Capture the cell that displays the provided text and extract its [X, Y] central coordinate. 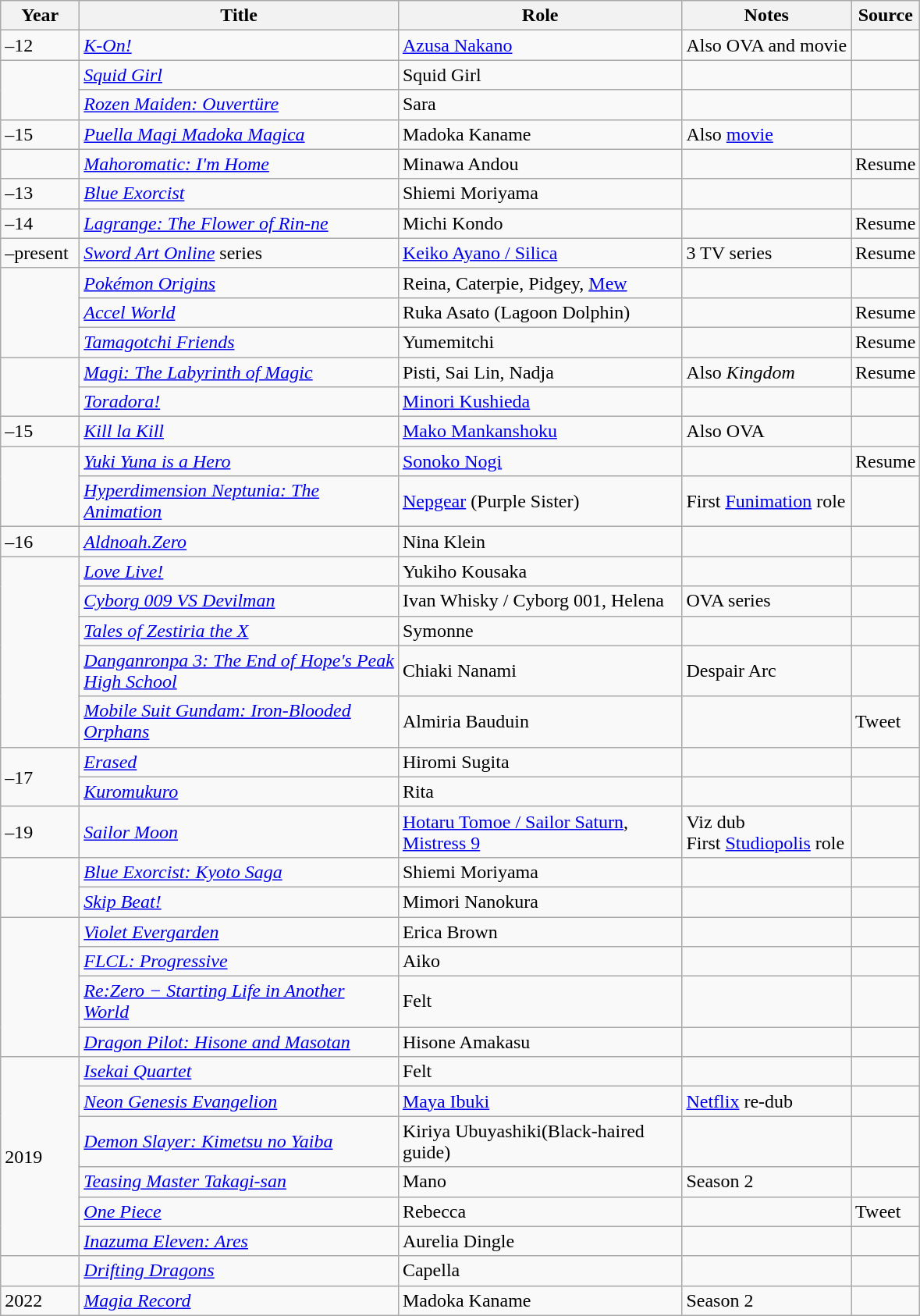
Maya Ibuki [540, 1101]
Pisti, Sai Lin, Nadja [540, 372]
Also OVA and movie [766, 45]
Rebecca [540, 1211]
Viz dubFirst Studiopolis role [766, 832]
2022 [41, 1300]
Capella [540, 1271]
–17 [41, 777]
Minori Kushieda [540, 402]
Yumemitchi [540, 342]
Also movie [766, 134]
Sailor Moon [239, 832]
Year [41, 16]
Hiromi Sugita [540, 762]
Erased [239, 762]
Accel World [239, 312]
Aldnoah.Zero [239, 542]
Mako Mankanshoku [540, 432]
Isekai Quartet [239, 1072]
Ivan Whisky / Cyborg 001, Helena [540, 601]
One Piece [239, 1211]
Yuki Yuna is a Hero [239, 461]
Teasing Master Takagi-san [239, 1182]
Puella Magi Madoka Magica [239, 134]
Michi Kondo [540, 223]
Neon Genesis Evangelion [239, 1101]
Kiriya Ubuyashiki(Black-haired guide) [540, 1141]
Netflix re-dub [766, 1101]
Toradora! [239, 402]
Hyperdimension Neptunia: The Animation [239, 501]
Blue Exorcist: Kyoto Saga [239, 872]
FLCL: Progressive [239, 962]
3 TV series [766, 253]
Nepgear (Purple Sister) [540, 501]
Magia Record [239, 1300]
–19 [41, 832]
Sword Art Online series [239, 253]
Ruka Asato (Lagoon Dolphin) [540, 312]
Tamagotchi Friends [239, 342]
Demon Slayer: Kimetsu no Yaiba [239, 1141]
Lagrange: The Flower of Rin-ne [239, 223]
K-On! [239, 45]
Sonoko Nogi [540, 461]
Also OVA [766, 432]
Danganronpa 3: The End of Hope's Peak High School [239, 671]
Violet Evergarden [239, 931]
Inazuma Eleven: Ares [239, 1241]
Keiko Ayano / Silica [540, 253]
Aiko [540, 962]
Mano [540, 1182]
Rita [540, 791]
Magi: The Labyrinth of Magic [239, 372]
Notes [766, 16]
2019 [41, 1157]
Almiria Bauduin [540, 721]
Re:Zero − Starting Life in Another World [239, 1002]
Nina Klein [540, 542]
Source [886, 16]
Love Live! [239, 571]
First Funimation role [766, 501]
Drifting Dragons [239, 1271]
Rozen Maiden: Ouvertüre [239, 105]
Cyborg 009 VS Devilman [239, 601]
–13 [41, 194]
Aurelia Dingle [540, 1241]
Symonne [540, 631]
OVA series [766, 601]
Also Kingdom [766, 372]
Skip Beat! [239, 902]
Mahoromatic: I'm Home [239, 164]
–12 [41, 45]
Role [540, 16]
Yukiho Kousaka [540, 571]
Title [239, 16]
Pokémon Origins [239, 283]
Mimori Nanokura [540, 902]
Chiaki Nanami [540, 671]
Mobile Suit Gundam: Iron-Blooded Orphans [239, 721]
Blue Exorcist [239, 194]
Erica Brown [540, 931]
Dragon Pilot: Hisone and Masotan [239, 1042]
–14 [41, 223]
Minawa Andou [540, 164]
Reina, Caterpie, Pidgey, Mew [540, 283]
Azusa Nakano [540, 45]
Hisone Amakasu [540, 1042]
Hotaru Tomoe / Sailor Saturn, Mistress 9 [540, 832]
Despair Arc [766, 671]
Sara [540, 105]
Tales of Zestiria the X [239, 631]
Kill la Kill [239, 432]
–present [41, 253]
Kuromukuro [239, 791]
–16 [41, 542]
